Locate the cell with the specified text and output its [x, y] center coordinate. 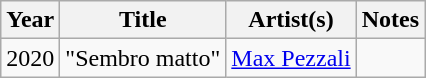
Notes [390, 20]
"Sembro matto" [143, 58]
2020 [30, 58]
Artist(s) [291, 20]
Max Pezzali [291, 58]
Year [30, 20]
Title [143, 20]
